Scan for the cell matching the given text and deliver its [x, y] coordinate at center. 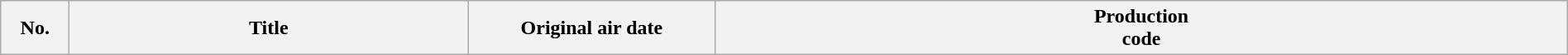
Productioncode [1141, 28]
Title [269, 28]
Original air date [592, 28]
No. [35, 28]
